Search for the cell housing the specified text and yield its (X, Y) center coordinate. 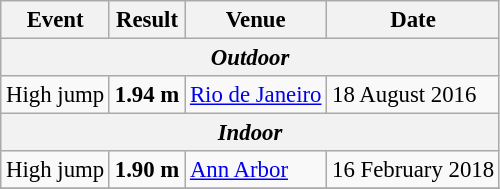
Venue (256, 20)
Date (414, 20)
Outdoor (250, 58)
18 August 2016 (414, 95)
Ann Arbor (256, 170)
1.90 m (146, 170)
Rio de Janeiro (256, 95)
1.94 m (146, 95)
16 February 2018 (414, 170)
Indoor (250, 133)
Result (146, 20)
Event (56, 20)
